From the cell containing the given text, extract its center point as (X, Y) coordinate. 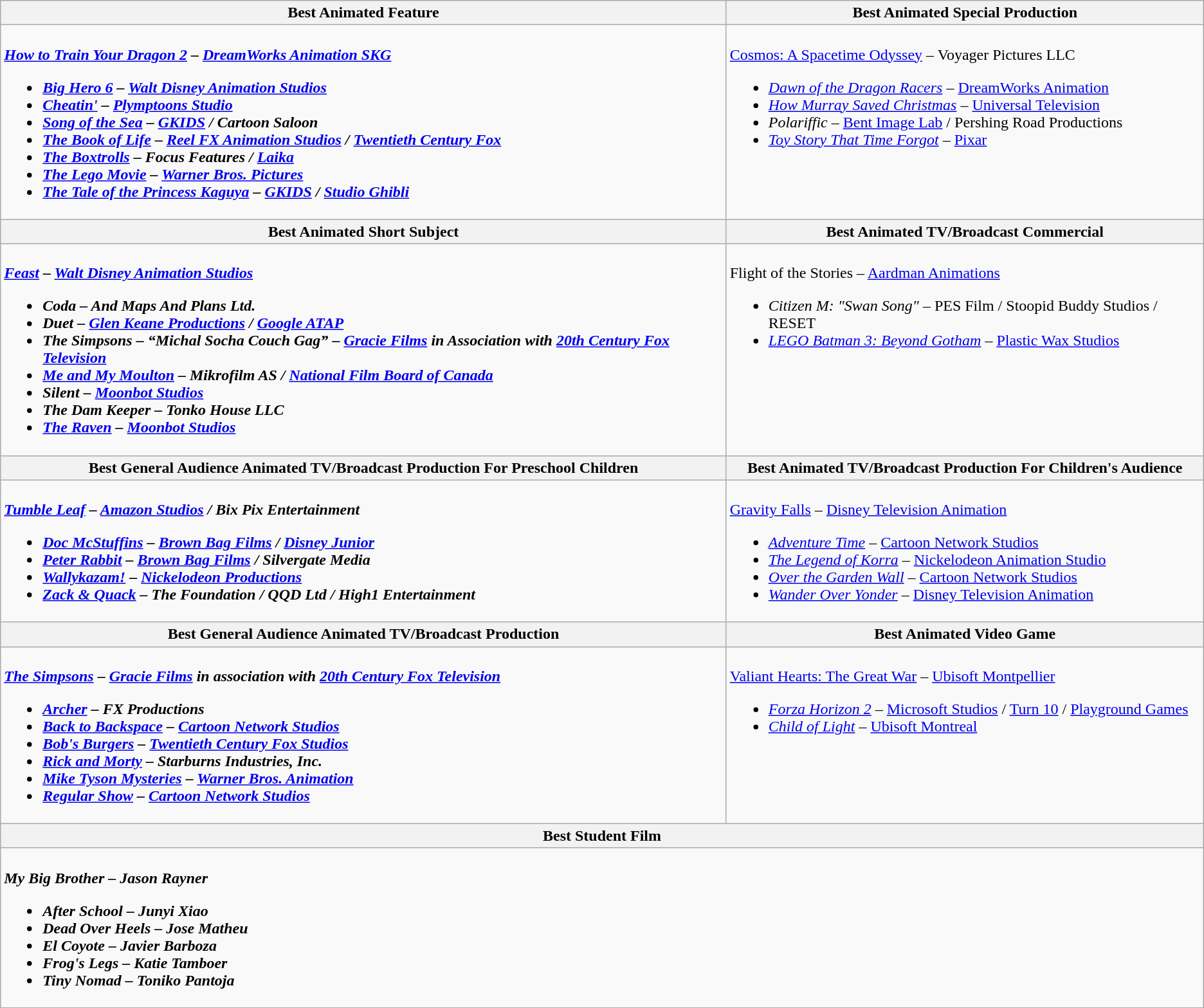
Best Animated Video Game (965, 634)
Best Animated Special Production (965, 13)
Best Student Film (602, 836)
Best General Audience Animated TV/Broadcast Production (363, 634)
Best Animated TV/Broadcast Commercial (965, 232)
Best General Audience Animated TV/Broadcast Production For Preschool Children (363, 468)
Valiant Hearts: The Great War – Ubisoft MontpellierForza Horizon 2 – Microsoft Studios / Turn 10 / Playground GamesChild of Light – Ubisoft Montreal (965, 735)
Best Animated Feature (363, 13)
Best Animated Short Subject (363, 232)
Best Animated TV/Broadcast Production For Children's Audience (965, 468)
